Return the [x, y] coordinate for the center point of the cell that contains the specified text.  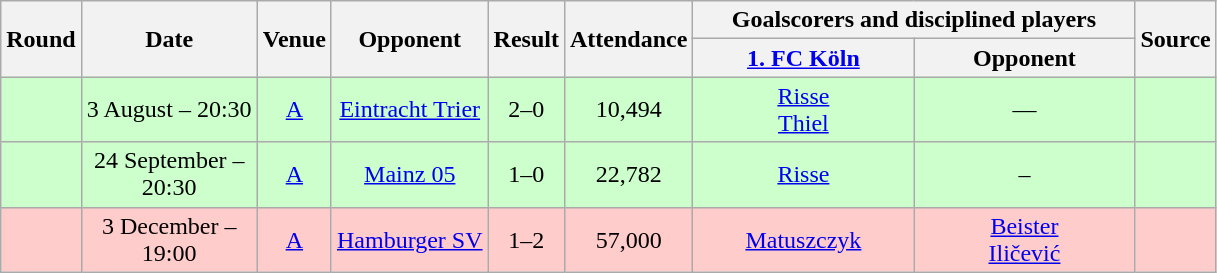
Eintracht Trier [410, 110]
3 December – 19:00 [169, 240]
Result [526, 39]
Date [169, 39]
Risse Thiel [804, 110]
3 August – 20:30 [169, 110]
24 September – 20:30 [169, 174]
Venue [294, 39]
1. FC Köln [804, 58]
1–0 [526, 174]
Goalscorers and disciplined players [914, 20]
Source [1176, 39]
Round [41, 39]
Attendance [628, 39]
Matuszczyk [804, 240]
1–2 [526, 240]
Beister Iličević [1024, 240]
Hamburger SV [410, 240]
Mainz 05 [410, 174]
Risse [804, 174]
2–0 [526, 110]
10,494 [628, 110]
22,782 [628, 174]
— [1024, 110]
57,000 [628, 240]
– [1024, 174]
